Detect which cell encompasses the target text, then output its [X, Y] center coordinate. 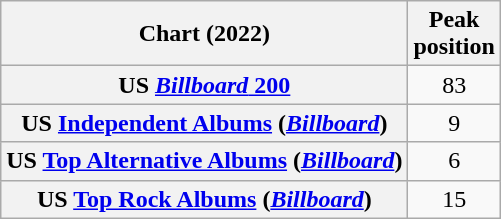
US Independent Albums (Billboard) [204, 123]
15 [454, 199]
US Top Rock Albums (Billboard) [204, 199]
6 [454, 161]
Peakposition [454, 34]
US Top Alternative Albums (Billboard) [204, 161]
9 [454, 123]
83 [454, 85]
Chart (2022) [204, 34]
US Billboard 200 [204, 85]
